For the text-containing cell, return its midpoint in [x, y] coordinate format. 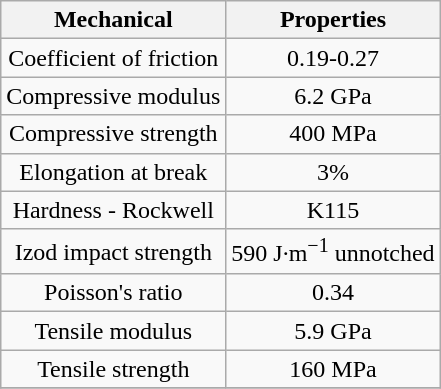
Izod impact strength [114, 252]
400 MPa [333, 134]
3% [333, 172]
Properties [333, 20]
5.9 GPa [333, 331]
0.34 [333, 293]
Compressive strength [114, 134]
Tensile modulus [114, 331]
K115 [333, 210]
Tensile strength [114, 369]
6.2 GPa [333, 96]
Poisson's ratio [114, 293]
Mechanical [114, 20]
Elongation at break [114, 172]
160 MPa [333, 369]
590 J·m−1 unnotched [333, 252]
Compressive modulus [114, 96]
Coefficient of friction [114, 58]
0.19-0.27 [333, 58]
Hardness - Rockwell [114, 210]
